For the text-containing cell, return its midpoint in (X, Y) coordinate format. 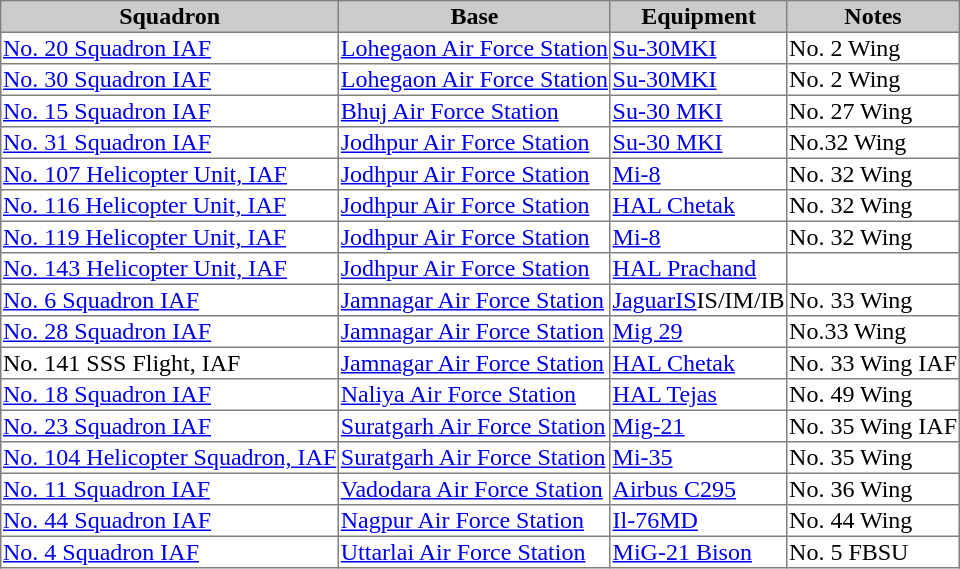
No. 44 Squadron IAF (170, 521)
No. 44 Wing (873, 521)
Airbus C295 (698, 489)
Equipment (698, 17)
No. 30 Squadron IAF (170, 80)
No. 141 SSS Flight, IAF (170, 363)
No.33 Wing (873, 332)
No. 36 Wing (873, 489)
No. 6 Squadron IAF (170, 300)
Bhuj Air Force Station (475, 111)
No. 4 Squadron IAF (170, 552)
Uttarlai Air Force Station (475, 552)
No. 33 Wing IAF (873, 363)
Mig-21 (698, 426)
No. 27 Wing (873, 111)
No. 49 Wing (873, 395)
No. 35 Wing (873, 458)
No. 31 Squadron IAF (170, 143)
Vadodara Air Force Station (475, 489)
No. 23 Squadron IAF (170, 426)
No. 15 Squadron IAF (170, 111)
Naliya Air Force Station (475, 395)
No. 119 Helicopter Unit, IAF (170, 237)
No. 18 Squadron IAF (170, 395)
HAL Tejas (698, 395)
JaguarISIS/IM/IB (698, 300)
No. 107 Helicopter Unit, IAF (170, 174)
No. 28 Squadron IAF (170, 332)
MiG-21 Bison (698, 552)
No.32 Wing (873, 143)
No. 35 Wing IAF (873, 426)
Nagpur Air Force Station (475, 521)
No. 116 Helicopter Unit, IAF (170, 206)
Mi-35 (698, 458)
Mig 29 (698, 332)
No. 11 Squadron IAF (170, 489)
Il-76MD (698, 521)
Base (475, 17)
No. 104 Helicopter Squadron, IAF (170, 458)
Notes (873, 17)
No. 143 Helicopter Unit, IAF (170, 269)
No. 33 Wing (873, 300)
No. 20 Squadron IAF (170, 48)
HAL Prachand (698, 269)
No. 5 FBSU (873, 552)
Squadron (170, 17)
